Provide the (x, y) coordinate of the cell's center where the given text is located.  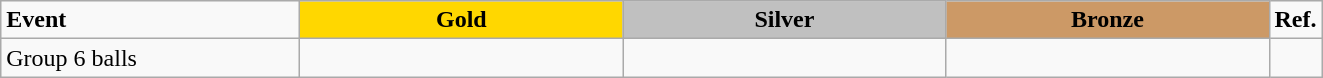
Bronze (1108, 20)
Group 6 balls (150, 58)
Event (150, 20)
Silver (784, 20)
Ref. (1296, 20)
Gold (462, 20)
